Find where the given text appears and provide that cell's center as (x, y) coordinate. 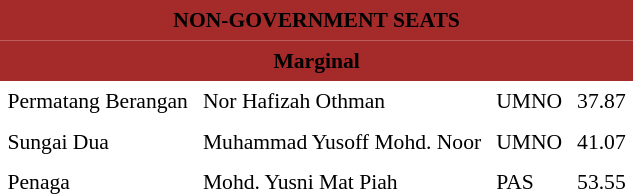
Sungai Dua (98, 141)
Muhammad Yusoff Mohd. Noor (342, 141)
Marginal (316, 60)
Permatang Berangan (98, 101)
Nor Hafizah Othman (342, 101)
NON-GOVERNMENT SEATS (316, 20)
